From the cell containing the given text, extract its center point as (X, Y) coordinate. 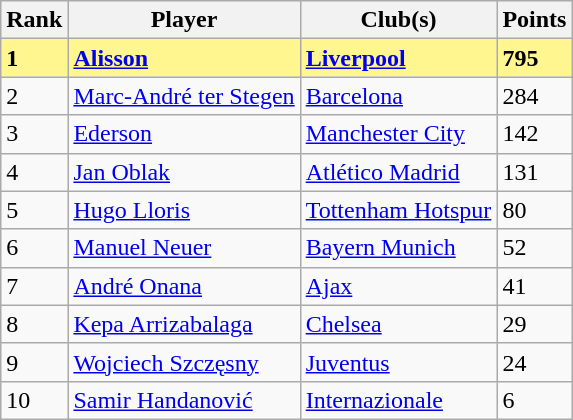
24 (534, 362)
Tottenham Hotspur (398, 210)
Points (534, 20)
10 (34, 400)
80 (534, 210)
Manchester City (398, 134)
Atlético Madrid (398, 172)
52 (534, 248)
Liverpool (398, 58)
2 (34, 96)
Manuel Neuer (184, 248)
Player (184, 20)
André Onana (184, 286)
1 (34, 58)
9 (34, 362)
Marc-André ter Stegen (184, 96)
29 (534, 324)
142 (534, 134)
Samir Handanović (184, 400)
Ajax (398, 286)
Rank (34, 20)
Bayern Munich (398, 248)
Juventus (398, 362)
Ederson (184, 134)
Hugo Lloris (184, 210)
Club(s) (398, 20)
Jan Oblak (184, 172)
Wojciech Szczęsny (184, 362)
4 (34, 172)
7 (34, 286)
8 (34, 324)
41 (534, 286)
Internazionale (398, 400)
5 (34, 210)
795 (534, 58)
Chelsea (398, 324)
3 (34, 134)
Kepa Arrizabalaga (184, 324)
284 (534, 96)
Barcelona (398, 96)
131 (534, 172)
Alisson (184, 58)
